Pinpoint the cell where the given text exists, returning its [x, y] midpoint coordinate. 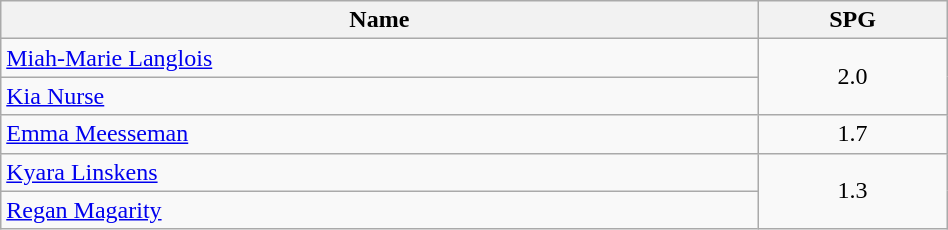
Name [380, 20]
Regan Magarity [380, 210]
2.0 [852, 77]
Miah-Marie Langlois [380, 58]
Emma Meesseman [380, 134]
Kia Nurse [380, 96]
1.3 [852, 191]
1.7 [852, 134]
Kyara Linskens [380, 172]
SPG [852, 20]
